Identify which cell holds the provided text, then report its [X, Y] central coordinate. 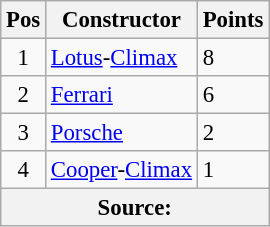
Ferrari [122, 95]
Source: [135, 208]
Points [232, 20]
Pos [24, 20]
8 [232, 58]
Porsche [122, 133]
6 [232, 95]
Lotus-Climax [122, 58]
3 [24, 133]
4 [24, 170]
Constructor [122, 20]
Cooper-Climax [122, 170]
